Locate the cell with the specified text and output its (X, Y) center coordinate. 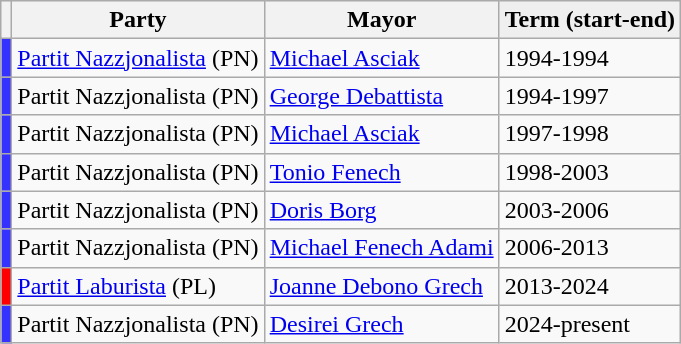
Joanne Debono Grech (382, 286)
2024-present (590, 324)
1998-2003 (590, 172)
2006-2013 (590, 248)
1994-1997 (590, 96)
Party (138, 20)
2003-2006 (590, 210)
Doris Borg (382, 210)
Partit Laburista (PL) (138, 286)
Mayor (382, 20)
1994-1994 (590, 58)
2013-2024 (590, 286)
Tonio Fenech (382, 172)
1997-1998 (590, 134)
Term (start-end) (590, 20)
Desirei Grech (382, 324)
Michael Fenech Adami (382, 248)
George Debattista (382, 96)
